Return (x, y) of the center of cell containing provided text 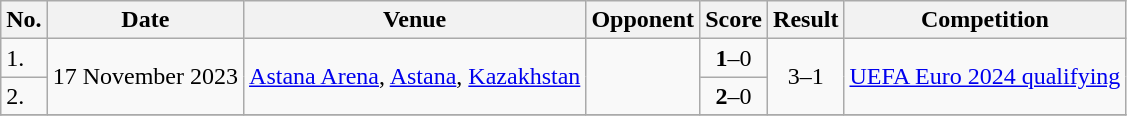
Astana Arena, Astana, Kazakhstan (415, 77)
Score (734, 20)
2–0 (734, 96)
Result (806, 20)
17 November 2023 (145, 77)
UEFA Euro 2024 qualifying (985, 77)
3–1 (806, 77)
1. (24, 58)
Date (145, 20)
Venue (415, 20)
2. (24, 96)
1–0 (734, 58)
Opponent (643, 20)
Competition (985, 20)
No. (24, 20)
